From the cell containing the given text, extract its center point as [x, y] coordinate. 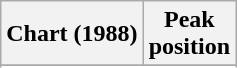
Peakposition [189, 34]
Chart (1988) [72, 34]
